Return (X, Y) of the center of cell containing provided text 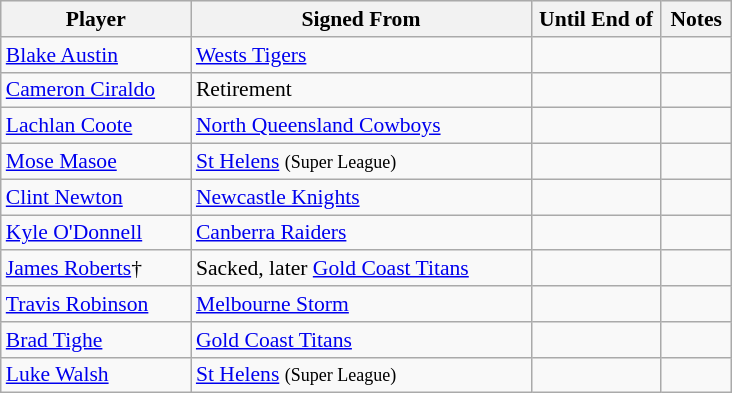
Player (96, 19)
Clint Newton (96, 197)
Travis Robinson (96, 304)
Luke Walsh (96, 375)
Melbourne Storm (361, 304)
James Roberts† (96, 269)
Notes (696, 19)
Mose Masoe (96, 162)
Kyle O'Donnell (96, 233)
Signed From (361, 19)
Blake Austin (96, 55)
Canberra Raiders (361, 233)
Wests Tigers (361, 55)
Brad Tighe (96, 340)
Retirement (361, 90)
Lachlan Coote (96, 126)
Newcastle Knights (361, 197)
North Queensland Cowboys (361, 126)
Sacked, later Gold Coast Titans (361, 269)
Gold Coast Titans (361, 340)
Cameron Ciraldo (96, 90)
Until End of (596, 19)
